Extract the [x, y] coordinate from the center of the cell holding the provided text.  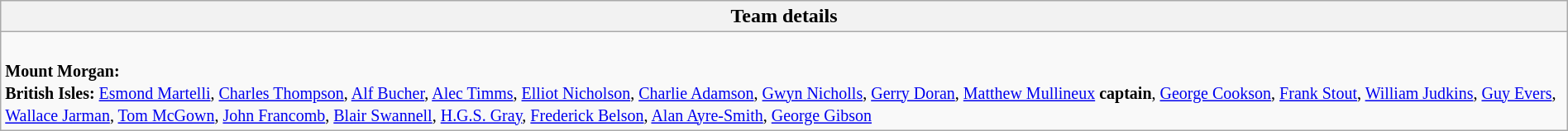
Team details [784, 16]
